Provide the (x, y) coordinate of the cell's center where the given text is located.  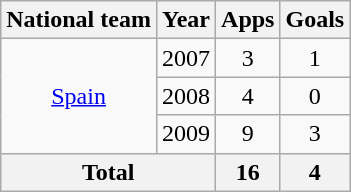
2007 (186, 58)
Year (186, 20)
9 (248, 134)
Apps (248, 20)
1 (315, 58)
Total (108, 172)
Spain (79, 96)
2009 (186, 134)
Goals (315, 20)
2008 (186, 96)
0 (315, 96)
16 (248, 172)
National team (79, 20)
